For the text-containing cell, return its midpoint in [x, y] coordinate format. 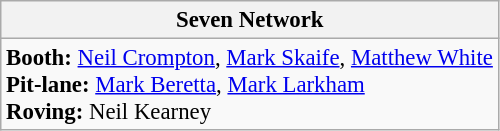
Seven Network [250, 20]
Booth: Neil Crompton, Mark Skaife, Matthew WhitePit-lane: Mark Beretta, Mark LarkhamRoving: Neil Kearney [250, 85]
